Search for the cell housing the specified text and yield its (X, Y) center coordinate. 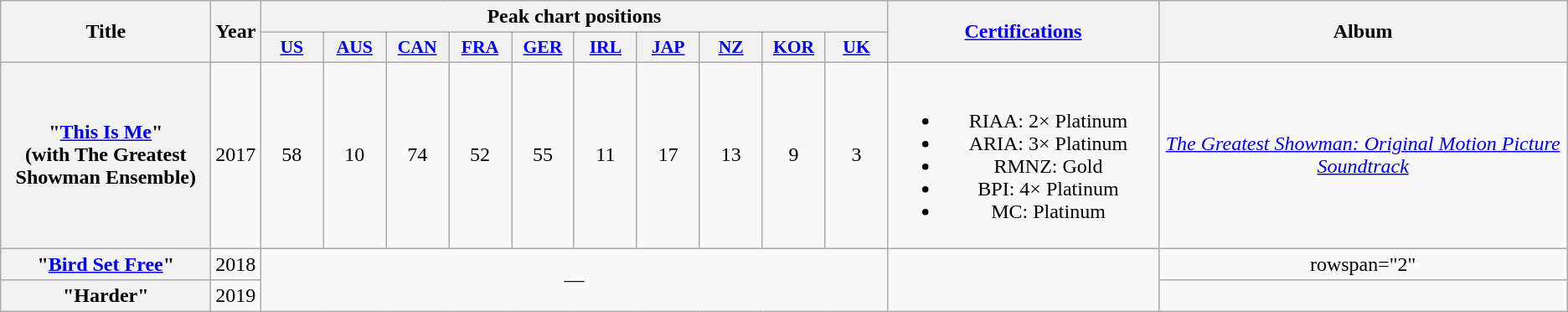
3 (856, 154)
CAN (417, 48)
Title (106, 32)
2017 (236, 154)
Year (236, 32)
58 (291, 154)
JAP (668, 48)
17 (668, 154)
RIAA: 2× PlatinumARIA: 3× PlatinumRMNZ: GoldBPI: 4× PlatinumMC: Platinum (1024, 154)
NZ (730, 48)
Certifications (1024, 32)
FRA (481, 48)
rowspan="2" (1363, 264)
— (575, 280)
Peak chart positions (575, 17)
Album (1363, 32)
The Greatest Showman: Original Motion Picture Soundtrack (1363, 154)
74 (417, 154)
55 (543, 154)
IRL (605, 48)
US (291, 48)
9 (794, 154)
2018 (236, 264)
"Harder" (106, 296)
UK (856, 48)
13 (730, 154)
KOR (794, 48)
52 (481, 154)
11 (605, 154)
"Bird Set Free" (106, 264)
2019 (236, 296)
AUS (355, 48)
GER (543, 48)
"This Is Me"(with The Greatest Showman Ensemble) (106, 154)
10 (355, 154)
